Pinpoint the cell where the given text exists, returning its (X, Y) midpoint coordinate. 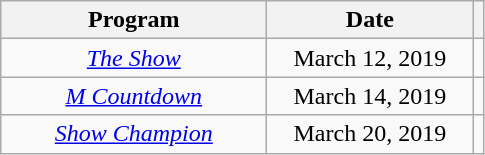
Date (370, 20)
March 12, 2019 (370, 58)
Program (134, 20)
The Show (134, 58)
M Countdown (134, 96)
March 14, 2019 (370, 96)
March 20, 2019 (370, 134)
Show Champion (134, 134)
